Locate the cell with the specified text and output its (X, Y) center coordinate. 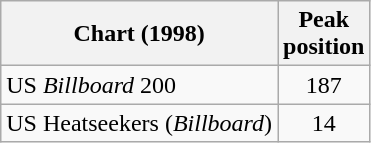
Chart (1998) (140, 34)
US Billboard 200 (140, 85)
US Heatseekers (Billboard) (140, 123)
187 (324, 85)
Peakposition (324, 34)
14 (324, 123)
